Find where the given text appears and provide that cell's center as [x, y] coordinate. 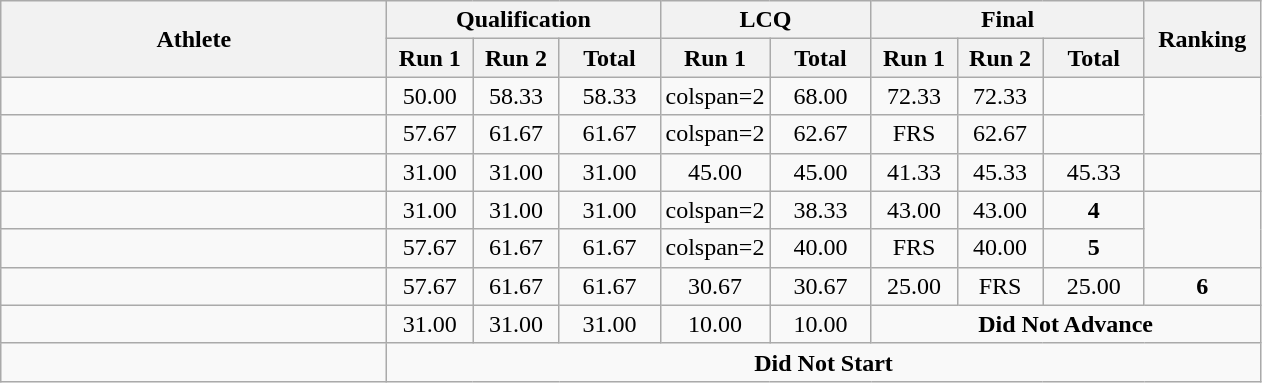
Ranking [1202, 39]
Did Not Advance [1066, 324]
5 [1094, 248]
6 [1202, 286]
Final [1008, 20]
4 [1094, 210]
Athlete [194, 39]
Qualification [524, 20]
41.33 [914, 172]
38.33 [820, 210]
Did Not Start [824, 362]
50.00 [430, 96]
LCQ [766, 20]
68.00 [820, 96]
